For the text-containing cell, return its midpoint in [X, Y] coordinate format. 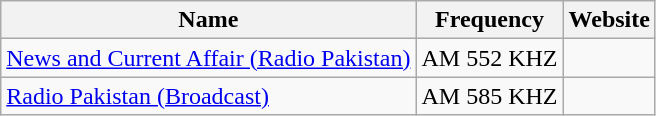
Website [609, 20]
AM 585 KHZ [490, 96]
AM 552 KHZ [490, 58]
Frequency [490, 20]
Radio Pakistan (Broadcast) [208, 96]
Name [208, 20]
News and Current Affair (Radio Pakistan) [208, 58]
